Detect which cell encompasses the target text, then output its (X, Y) center coordinate. 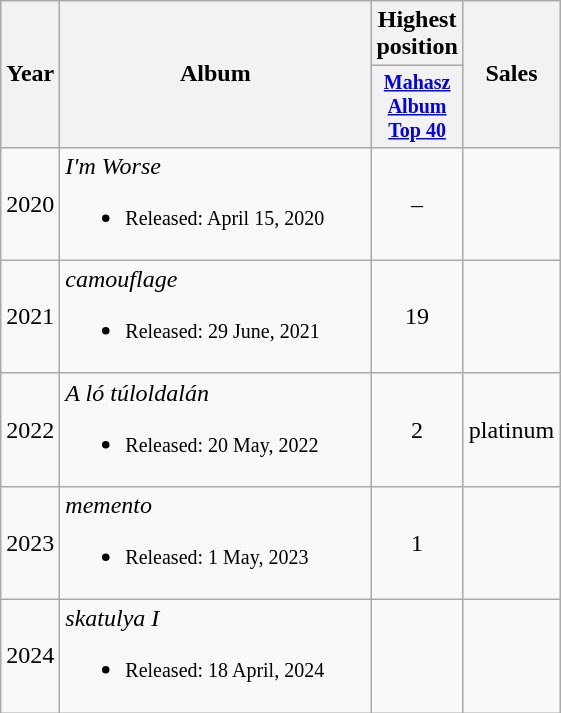
2023 (30, 542)
2022 (30, 430)
2 (417, 430)
1 (417, 542)
Highestposition (417, 34)
camouflageReleased: 29 June, 2021 (216, 316)
19 (417, 316)
– (417, 204)
2021 (30, 316)
Sales (511, 74)
2024 (30, 656)
A ló túloldalánReleased: 20 May, 2022 (216, 430)
2020 (30, 204)
Album (216, 74)
Year (30, 74)
platinum (511, 430)
mementoReleased: 1 May, 2023 (216, 542)
skatulya IReleased: 18 April, 2024 (216, 656)
Mahasz Album Top 40 (417, 106)
I'm WorseReleased: April 15, 2020 (216, 204)
